Search for the cell housing the specified text and yield its [X, Y] center coordinate. 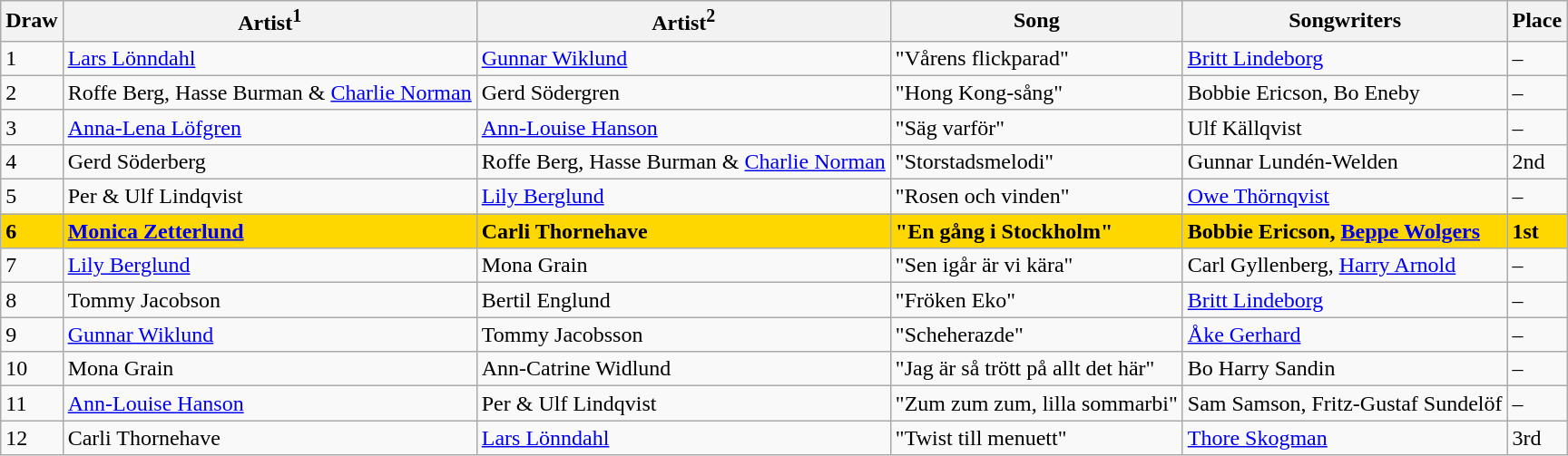
3 [32, 127]
Tommy Jacobsson [683, 335]
Gunnar Lundén-Welden [1345, 161]
"Zum zum zum, lilla sommarbi" [1036, 403]
"Scheherazde" [1036, 335]
"Vårens flickparad" [1036, 58]
Åke Gerhard [1345, 335]
Owe Thörnqvist [1345, 197]
3rd [1537, 438]
9 [32, 335]
"Sen igår är vi kära" [1036, 266]
4 [32, 161]
Place [1537, 22]
Ulf Källqvist [1345, 127]
"Hong Kong-sång" [1036, 92]
Bobbie Ericson, Beppe Wolgers [1345, 231]
"Twist till menuett" [1036, 438]
1st [1537, 231]
Tommy Jacobson [269, 300]
7 [32, 266]
12 [32, 438]
Monica Zetterlund [269, 231]
"Säg varför" [1036, 127]
6 [32, 231]
10 [32, 369]
Gerd Södergren [683, 92]
Song [1036, 22]
Thore Skogman [1345, 438]
Artist2 [683, 22]
Draw [32, 22]
"Fröken Eko" [1036, 300]
"Jag är så trött på allt det här" [1036, 369]
1 [32, 58]
2nd [1537, 161]
8 [32, 300]
5 [32, 197]
Ann-Catrine Widlund [683, 369]
Songwriters [1345, 22]
Artist1 [269, 22]
Bobbie Ericson, Bo Eneby [1345, 92]
Anna-Lena Löfgren [269, 127]
Carl Gyllenberg, Harry Arnold [1345, 266]
2 [32, 92]
"Rosen och vinden" [1036, 197]
Bo Harry Sandin [1345, 369]
11 [32, 403]
"En gång i Stockholm" [1036, 231]
"Storstadsmelodi" [1036, 161]
Sam Samson, Fritz-Gustaf Sundelöf [1345, 403]
Gerd Söderberg [269, 161]
Bertil Englund [683, 300]
